Identify which cell holds the provided text, then report its (x, y) central coordinate. 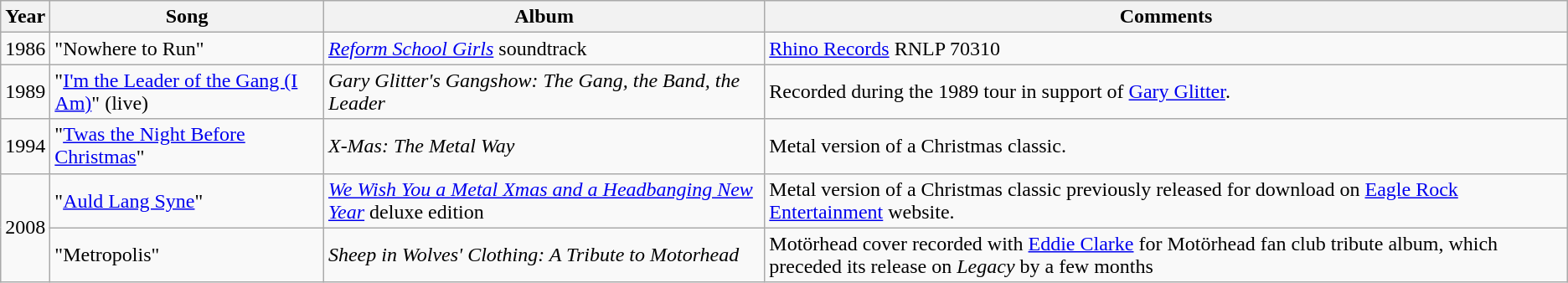
Comments (1166, 17)
Year (25, 17)
Motörhead cover recorded with Eddie Clarke for Motörhead fan club tribute album, which preceded its release on Legacy by a few months (1166, 255)
X-Mas: The Metal Way (544, 146)
Recorded during the 1989 tour in support of Gary Glitter. (1166, 92)
2008 (25, 228)
We Wish You a Metal Xmas and a Headbanging New Year deluxe edition (544, 201)
"Auld Lang Syne" (188, 201)
Metal version of a Christmas classic previously released for download on Eagle Rock Entertainment website. (1166, 201)
Rhino Records RNLP 70310 (1166, 49)
1986 (25, 49)
"I'm the Leader of the Gang (I Am)" (live) (188, 92)
Metal version of a Christmas classic. (1166, 146)
Album (544, 17)
"Twas the Night Before Christmas" (188, 146)
Song (188, 17)
Reform School Girls soundtrack (544, 49)
1994 (25, 146)
"Nowhere to Run" (188, 49)
Gary Glitter's Gangshow: The Gang, the Band, the Leader (544, 92)
Sheep in Wolves' Clothing: A Tribute to Motorhead (544, 255)
1989 (25, 92)
"Metropolis" (188, 255)
